Provide the [x, y] coordinate of the cell's center where the given text is located.  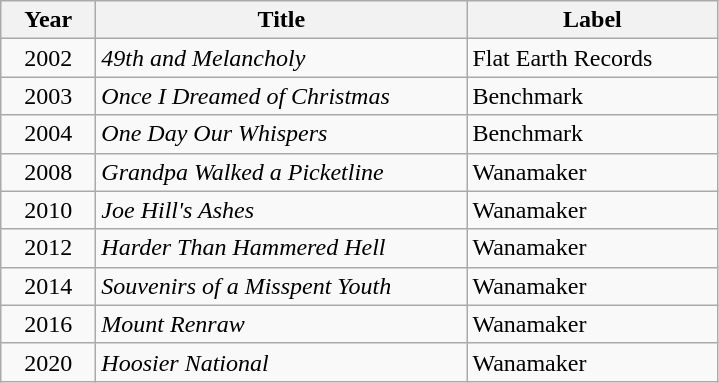
2016 [48, 324]
One Day Our Whispers [282, 134]
2012 [48, 248]
2002 [48, 58]
Souvenirs of a Misspent Youth [282, 286]
49th and Melancholy [282, 58]
Hoosier National [282, 362]
Flat Earth Records [592, 58]
Joe Hill's Ashes [282, 210]
2010 [48, 210]
Label [592, 20]
Mount Renraw [282, 324]
2020 [48, 362]
Harder Than Hammered Hell [282, 248]
2004 [48, 134]
Title [282, 20]
Year [48, 20]
Grandpa Walked a Picketline [282, 172]
2014 [48, 286]
Once I Dreamed of Christmas [282, 96]
2008 [48, 172]
2003 [48, 96]
